Return [x, y] of the center of cell containing provided text 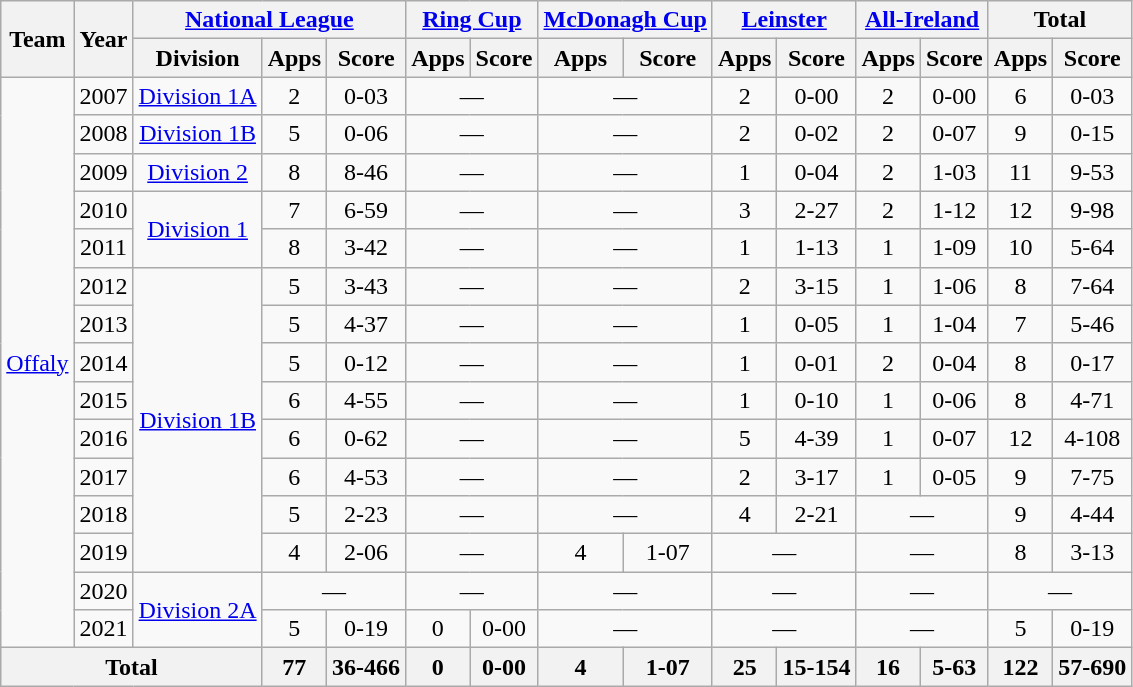
4-53 [366, 477]
7-75 [1092, 477]
3-42 [366, 248]
10 [1020, 248]
Division [198, 58]
Ring Cup [472, 20]
5-64 [1092, 248]
2018 [104, 515]
Division 1 [198, 229]
25 [744, 667]
4-44 [1092, 515]
2007 [104, 96]
2009 [104, 172]
9-98 [1092, 210]
2013 [104, 324]
2019 [104, 553]
2015 [104, 400]
1-13 [816, 248]
National League [270, 20]
2020 [104, 591]
2021 [104, 629]
1-06 [954, 286]
5-46 [1092, 324]
4-39 [816, 438]
3-17 [816, 477]
Leinster [784, 20]
11 [1020, 172]
6-59 [366, 210]
9-53 [1092, 172]
57-690 [1092, 667]
4-37 [366, 324]
1-04 [954, 324]
16 [888, 667]
Year [104, 39]
Team [38, 39]
2008 [104, 134]
2012 [104, 286]
2-21 [816, 515]
3-15 [816, 286]
2016 [104, 438]
1-12 [954, 210]
2011 [104, 248]
1-03 [954, 172]
1-09 [954, 248]
2-27 [816, 210]
3-13 [1092, 553]
Division 2 [198, 172]
All-Ireland [922, 20]
0-15 [1092, 134]
Division 1A [198, 96]
4-71 [1092, 400]
0-17 [1092, 362]
Division 2A [198, 610]
4-108 [1092, 438]
0-02 [816, 134]
3-43 [366, 286]
3 [744, 210]
122 [1020, 667]
0-01 [816, 362]
77 [294, 667]
15-154 [816, 667]
36-466 [366, 667]
2017 [104, 477]
5-63 [954, 667]
McDonagh Cup [625, 20]
2010 [104, 210]
0-10 [816, 400]
8-46 [366, 172]
0-62 [366, 438]
2-06 [366, 553]
Offaly [38, 362]
7-64 [1092, 286]
2014 [104, 362]
0-12 [366, 362]
2-23 [366, 515]
4-55 [366, 400]
